Determine the (x, y) coordinate at the center of the cell enclosing the given text.  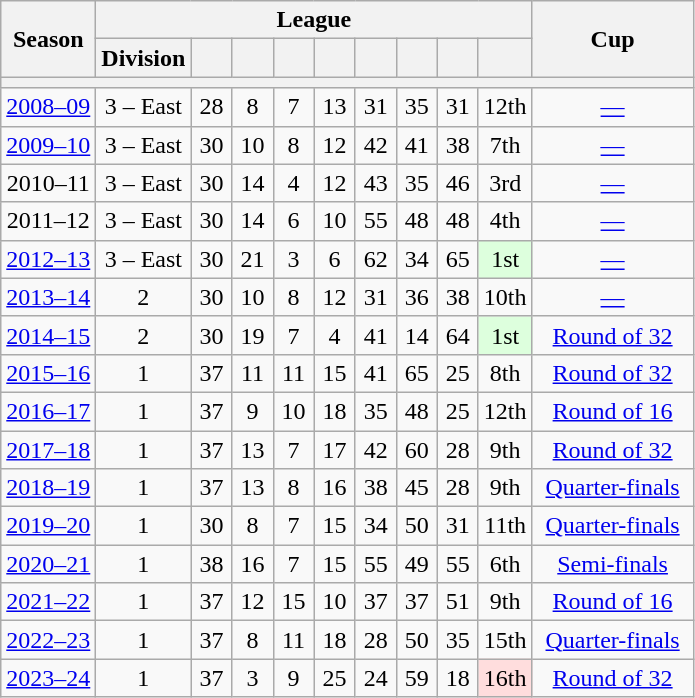
43 (376, 183)
2022–23 (48, 640)
51 (458, 602)
2019–20 (48, 526)
2020–21 (48, 564)
2010–11 (48, 183)
League (314, 20)
36 (416, 297)
2016–17 (48, 411)
2012–13 (48, 259)
46 (458, 183)
2015–16 (48, 373)
11th (505, 526)
2009–10 (48, 145)
21 (252, 259)
Division (144, 58)
Semi-finals (612, 564)
16th (505, 678)
10th (505, 297)
2023–24 (48, 678)
6th (505, 564)
2017–18 (48, 449)
Season (48, 39)
Cup (612, 39)
62 (376, 259)
17 (334, 449)
2021–22 (48, 602)
4th (505, 221)
3rd (505, 183)
49 (416, 564)
15th (505, 640)
2008–09 (48, 107)
45 (416, 488)
19 (252, 335)
24 (376, 678)
2013–14 (48, 297)
7th (505, 145)
59 (416, 678)
8th (505, 373)
2014–15 (48, 335)
60 (416, 449)
2011–12 (48, 221)
64 (458, 335)
2018–19 (48, 488)
